Pinpoint the cell where the given text exists, returning its [X, Y] midpoint coordinate. 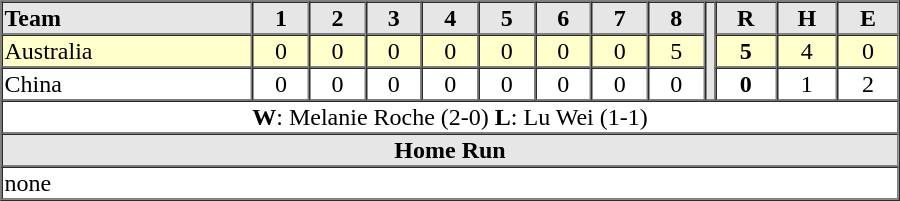
3 [394, 18]
Australia [128, 50]
6 [563, 18]
R [746, 18]
Team [128, 18]
none [450, 182]
Home Run [450, 150]
E [868, 18]
China [128, 84]
7 [620, 18]
8 [676, 18]
W: Melanie Roche (2-0) L: Lu Wei (1-1) [450, 116]
H [806, 18]
